Pinpoint the cell where the given text exists, returning its (X, Y) midpoint coordinate. 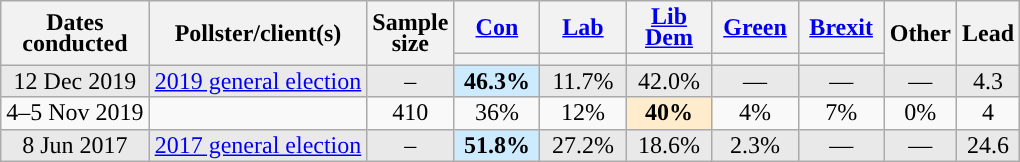
2017 general election (258, 145)
0% (920, 113)
42.0% (669, 81)
Brexit (841, 28)
36% (497, 113)
11.7% (583, 81)
12% (583, 113)
4 (988, 113)
Samplesize (410, 33)
24.6 (988, 145)
4% (755, 113)
7% (841, 113)
40% (669, 113)
410 (410, 113)
Datesconducted (75, 33)
Lead (988, 33)
2.3% (755, 145)
12 Dec 2019 (75, 81)
51.8% (497, 145)
4–5 Nov 2019 (75, 113)
18.6% (669, 145)
46.3% (497, 81)
Pollster/client(s) (258, 33)
27.2% (583, 145)
Lab (583, 28)
2019 general election (258, 81)
Lib Dem (669, 28)
4.3 (988, 81)
Other (920, 33)
Con (497, 28)
Green (755, 28)
8 Jun 2017 (75, 145)
